Detect which cell encompasses the target text, then output its (X, Y) center coordinate. 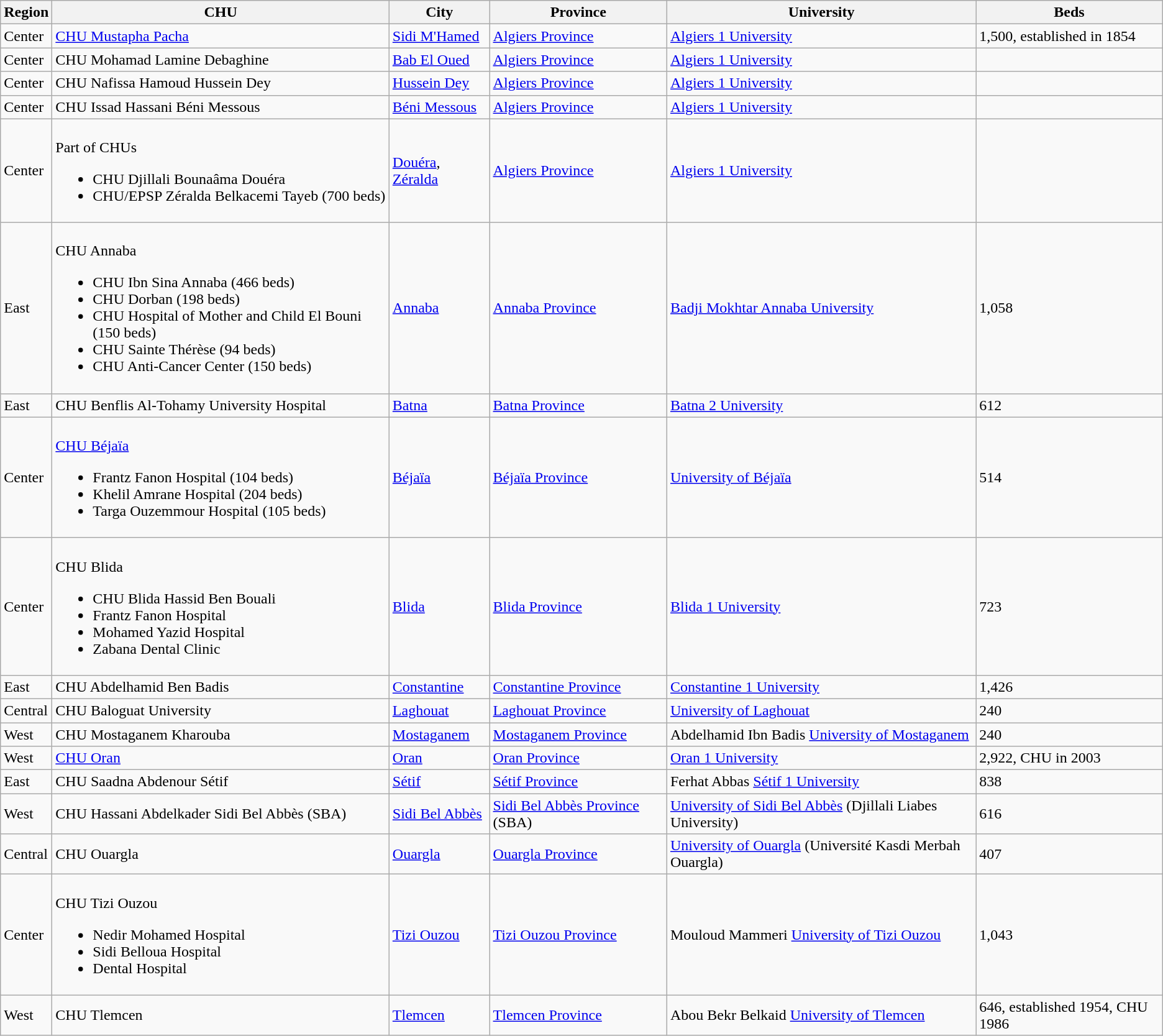
Abdelhamid Ibn Badis University of Mostaganem (821, 734)
CHU (221, 12)
University of Laghouat (821, 710)
Sidi M'Hamed (439, 36)
Province (578, 12)
Blida Province (578, 607)
646, established 1954, CHU 1986 (1069, 1015)
Tlemcen Province (578, 1015)
612 (1069, 405)
Sétif Province (578, 782)
Mouloud Mammeri University of Tizi Ouzou (821, 935)
Laghouat (439, 710)
CHU BéjaïaFrantz Fanon Hospital (104 beds)Khelil Amrane Hospital (204 beds)Targa Ouzemmour Hospital (105 beds) (221, 477)
University of Béjaïa (821, 477)
Blida (439, 607)
Béjaïa Province (578, 477)
Béjaïa (439, 477)
Region (26, 12)
CHU Nafissa Hamoud Hussein Dey (221, 83)
Annaba Province (578, 308)
CHU Mohamad Lamine Debaghine (221, 60)
Tizi Ouzou Province (578, 935)
CHU Mostaganem Kharouba (221, 734)
Part of CHUsCHU Djillali Bounaâma DouéraCHU/EPSP Zéralda Belkacemi Tayeb (700 beds) (221, 170)
616 (1069, 814)
Batna Province (578, 405)
838 (1069, 782)
Bab El Oued (439, 60)
Laghouat Province (578, 710)
1,500, established in 1854 (1069, 36)
CHU Issad Hassani Béni Messous (221, 107)
City (439, 12)
Sidi Bel Abbès Province (SBA) (578, 814)
1,043 (1069, 935)
CHU Saadna Abdenour Sétif (221, 782)
CHU Baloguat University (221, 710)
CHU Hassani Abdelkader Sidi Bel Abbès (SBA) (221, 814)
Constantine 1 University (821, 687)
CHU Tizi OuzouNedir Mohamed HospitalSidi Belloua HospitalDental Hospital (221, 935)
Sétif (439, 782)
1,058 (1069, 308)
Mostaganem (439, 734)
Douéra, Zéralda (439, 170)
Abou Bekr Belkaid University of Tlemcen (821, 1015)
CHU Ouargla (221, 854)
1,426 (1069, 687)
CHU Mustapha Pacha (221, 36)
Ouargla Province (578, 854)
University (821, 12)
Annaba (439, 308)
Tizi Ouzou (439, 935)
Sidi Bel Abbès (439, 814)
Ferhat Abbas Sétif 1 University (821, 782)
Hussein Dey (439, 83)
2,922, CHU in 2003 (1069, 758)
CHU Benflis Al-Tohamy University Hospital (221, 405)
CHU Abdelhamid Ben Badis (221, 687)
Oran (439, 758)
CHU Oran (221, 758)
Batna 2 University (821, 405)
Tlemcen (439, 1015)
University of Ouargla (Université Kasdi Merbah Ouargla) (821, 854)
514 (1069, 477)
Mostaganem Province (578, 734)
Blida 1 University (821, 607)
University of Sidi Bel Abbès (Djillali Liabes University) (821, 814)
Oran Province (578, 758)
Constantine (439, 687)
CHU BlidaCHU Blida Hassid Ben BoualiFrantz Fanon HospitalMohamed Yazid HospitalZabana Dental Clinic (221, 607)
Constantine Province (578, 687)
407 (1069, 854)
Batna (439, 405)
723 (1069, 607)
Badji Mokhtar Annaba University (821, 308)
Béni Messous (439, 107)
Beds (1069, 12)
Ouargla (439, 854)
CHU Tlemcen (221, 1015)
Oran 1 University (821, 758)
